Determine the [X, Y] coordinate at the center of the cell enclosing the given text.  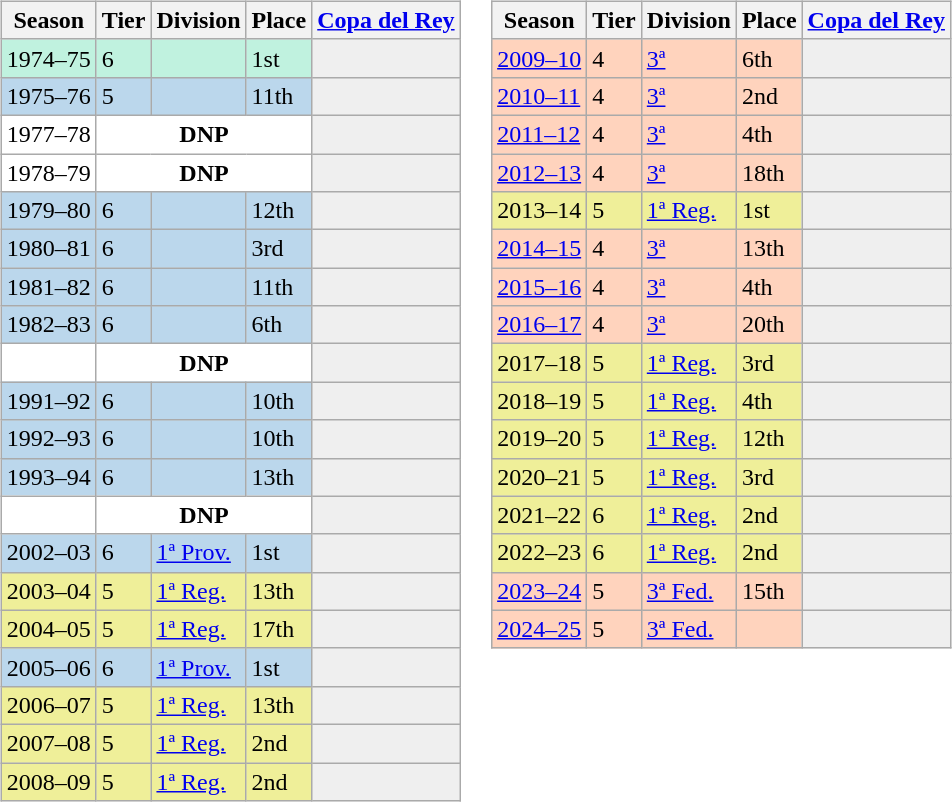
1975–76 [48, 96]
2013–14 [540, 211]
2020–21 [540, 477]
1982–83 [48, 325]
1977–78 [48, 134]
2021–22 [540, 515]
20th [769, 325]
2015–16 [540, 287]
1991–92 [48, 401]
2012–13 [540, 173]
2002–03 [48, 553]
2022–23 [540, 553]
1978–79 [48, 173]
2007–08 [48, 743]
15th [769, 591]
2006–07 [48, 705]
2003–04 [48, 591]
1974–75 [48, 58]
2005–06 [48, 667]
2024–25 [540, 629]
17th [279, 629]
2023–24 [540, 591]
2010–11 [540, 96]
2008–09 [48, 781]
2019–20 [540, 439]
1979–80 [48, 211]
1980–81 [48, 249]
2004–05 [48, 629]
2011–12 [540, 134]
2009–10 [540, 58]
2016–17 [540, 325]
2014–15 [540, 249]
1981–82 [48, 287]
1992–93 [48, 439]
18th [769, 173]
1993–94 [48, 477]
2017–18 [540, 363]
2018–19 [540, 401]
